Return [x, y] of the center of cell containing provided text 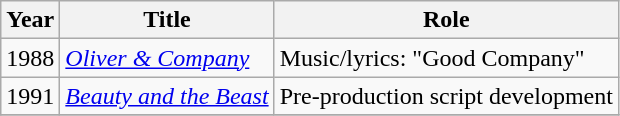
Title [167, 20]
Role [446, 20]
Pre-production script development [446, 96]
Beauty and the Beast [167, 96]
1988 [30, 58]
Year [30, 20]
Oliver & Company [167, 58]
Music/lyrics: "Good Company" [446, 58]
1991 [30, 96]
